Provide the (x, y) coordinate of the cell's center where the given text is located.  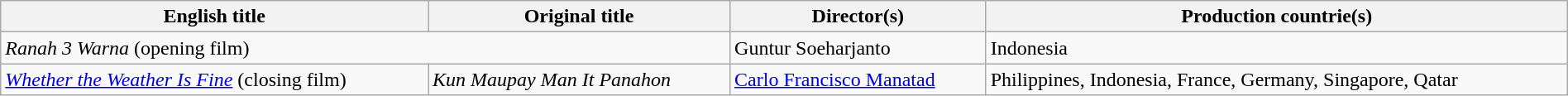
Production countrie(s) (1277, 17)
Guntur Soeharjanto (858, 48)
English title (215, 17)
Carlo Francisco Manatad (858, 79)
Philippines, Indonesia, France, Germany, Singapore, Qatar (1277, 79)
Kun Maupay Man It Panahon (579, 79)
Original title (579, 17)
Director(s) (858, 17)
Ranah 3 Warna (opening film) (366, 48)
Whether the Weather Is Fine (closing film) (215, 79)
Indonesia (1277, 48)
